Determine the [x, y] coordinate at the center of the cell enclosing the given text.  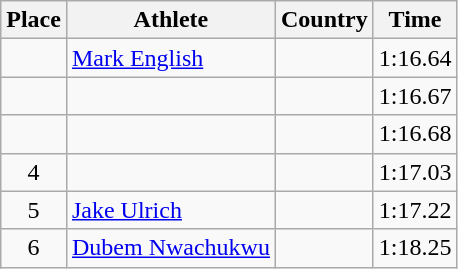
Place [34, 20]
1:17.22 [415, 210]
Dubem Nwachukwu [170, 248]
Jake Ulrich [170, 210]
4 [34, 172]
1:16.68 [415, 134]
Time [415, 20]
1:16.67 [415, 96]
5 [34, 210]
1:18.25 [415, 248]
Country [324, 20]
6 [34, 248]
Athlete [170, 20]
1:17.03 [415, 172]
1:16.64 [415, 58]
Mark English [170, 58]
